Locate the cell with the specified text and output its [x, y] center coordinate. 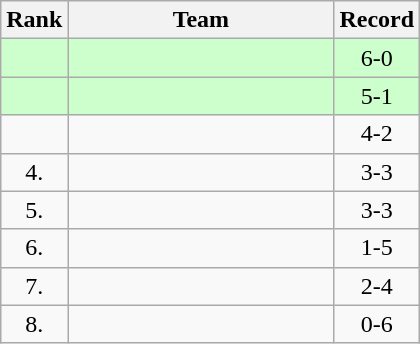
0-6 [377, 324]
8. [34, 324]
5. [34, 210]
1-5 [377, 248]
2-4 [377, 286]
6. [34, 248]
6-0 [377, 58]
Team [201, 20]
4-2 [377, 134]
5-1 [377, 96]
Record [377, 20]
7. [34, 286]
Rank [34, 20]
4. [34, 172]
